Scan for the cell matching the given text and deliver its [x, y] coordinate at center. 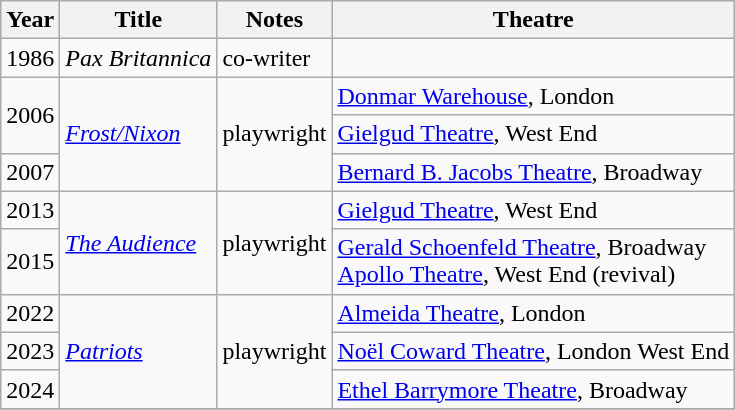
Notes [274, 20]
Theatre [534, 20]
Title [138, 20]
2022 [30, 313]
Year [30, 20]
Noël Coward Theatre, London West End [534, 351]
2015 [30, 262]
Gerald Schoenfeld Theatre, Broadway Apollo Theatre, West End (revival) [534, 262]
Bernard B. Jacobs Theatre, Broadway [534, 172]
Almeida Theatre, London [534, 313]
2024 [30, 389]
2006 [30, 115]
Ethel Barrymore Theatre, Broadway [534, 389]
1986 [30, 58]
Pax Britannica [138, 58]
The Audience [138, 242]
2023 [30, 351]
Patriots [138, 351]
2013 [30, 210]
Donmar Warehouse, London [534, 96]
co-writer [274, 58]
2007 [30, 172]
Frost/Nixon [138, 134]
